From the cell containing the given text, extract its center point as (X, Y) coordinate. 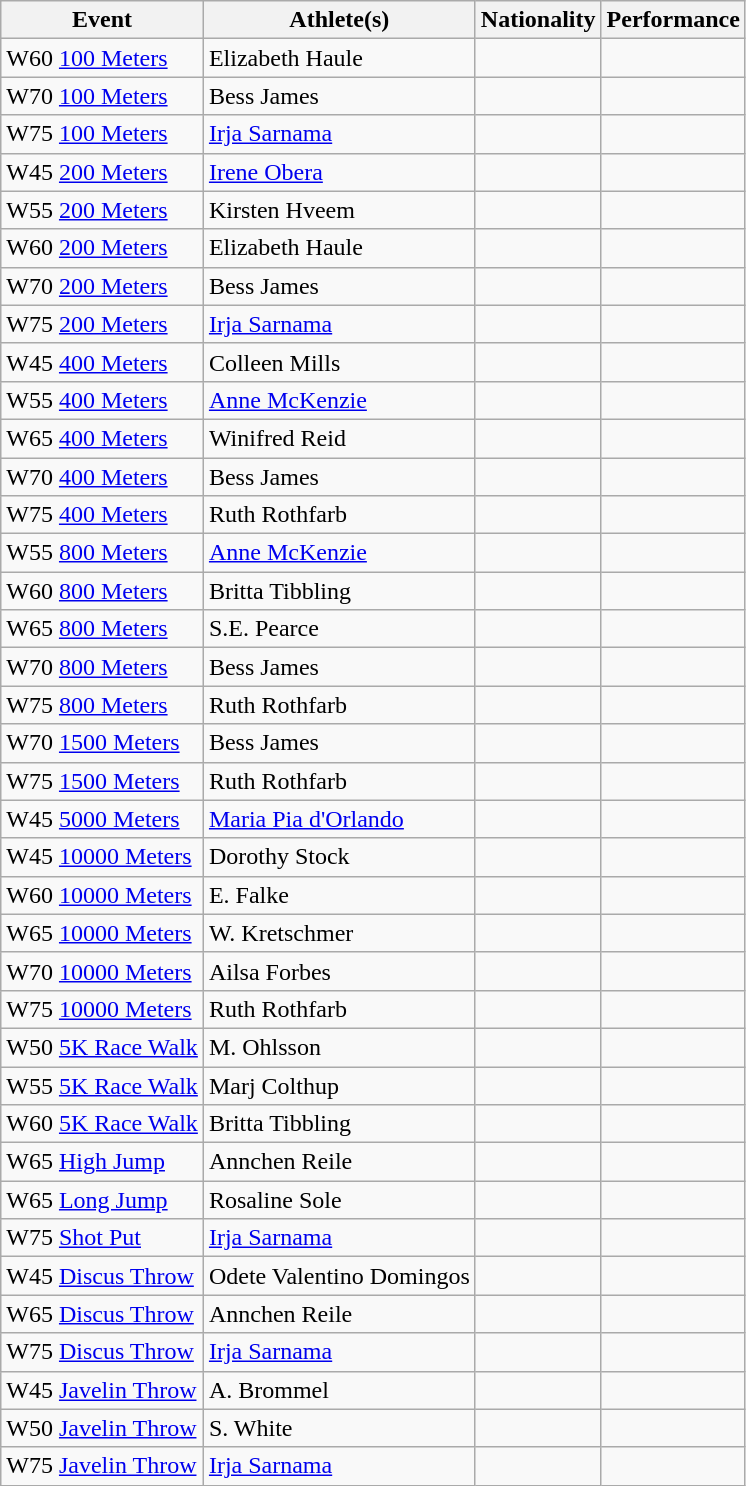
Irene Obera (339, 172)
Kirsten Hveem (339, 210)
Event (102, 20)
W75 200 Meters (102, 324)
W70 200 Meters (102, 286)
W45 Javelin Throw (102, 1390)
W70 1500 Meters (102, 743)
W75 Discus Throw (102, 1352)
S.E. Pearce (339, 629)
W75 100 Meters (102, 134)
W75 400 Meters (102, 515)
Winifred Reid (339, 438)
Colleen Mills (339, 362)
W75 10000 Meters (102, 1009)
W70 100 Meters (102, 96)
W60 100 Meters (102, 58)
W65 High Jump (102, 1162)
W75 800 Meters (102, 705)
W70 800 Meters (102, 667)
W65 10000 Meters (102, 933)
W60 10000 Meters (102, 895)
Nationality (538, 20)
Maria Pia d'Orlando (339, 819)
W65 400 Meters (102, 438)
Odete Valentino Domingos (339, 1276)
W55 5K Race Walk (102, 1085)
W45 10000 Meters (102, 857)
W55 800 Meters (102, 553)
S. White (339, 1428)
W70 10000 Meters (102, 971)
W50 5K Race Walk (102, 1047)
W70 400 Meters (102, 477)
W60 5K Race Walk (102, 1124)
Marj Colthup (339, 1085)
W45 Discus Throw (102, 1276)
Athlete(s) (339, 20)
W45 400 Meters (102, 362)
W45 200 Meters (102, 172)
W. Kretschmer (339, 933)
W75 Shot Put (102, 1238)
W75 1500 Meters (102, 781)
W55 400 Meters (102, 400)
W65 800 Meters (102, 629)
W65 Discus Throw (102, 1314)
Ailsa Forbes (339, 971)
W60 800 Meters (102, 591)
Dorothy Stock (339, 857)
W50 Javelin Throw (102, 1428)
Performance (673, 20)
E. Falke (339, 895)
M. Ohlsson (339, 1047)
W55 200 Meters (102, 210)
W75 Javelin Throw (102, 1466)
Rosaline Sole (339, 1200)
W65 Long Jump (102, 1200)
A. Brommel (339, 1390)
W60 200 Meters (102, 248)
W45 5000 Meters (102, 819)
